Locate the cell with the specified text and output its (X, Y) center coordinate. 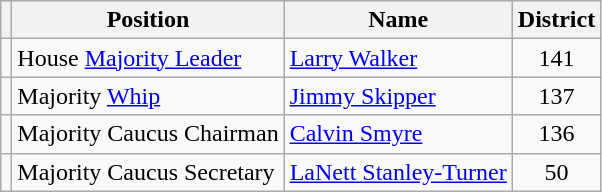
137 (556, 96)
Majority Caucus Chairman (148, 134)
Name (398, 20)
136 (556, 134)
Majority Whip (148, 96)
50 (556, 172)
Position (148, 20)
LaNett Stanley-Turner (398, 172)
Larry Walker (398, 58)
Jimmy Skipper (398, 96)
141 (556, 58)
District (556, 20)
Calvin Smyre (398, 134)
Majority Caucus Secretary (148, 172)
House Majority Leader (148, 58)
